Find where the given text appears and provide that cell's center as (X, Y) coordinate. 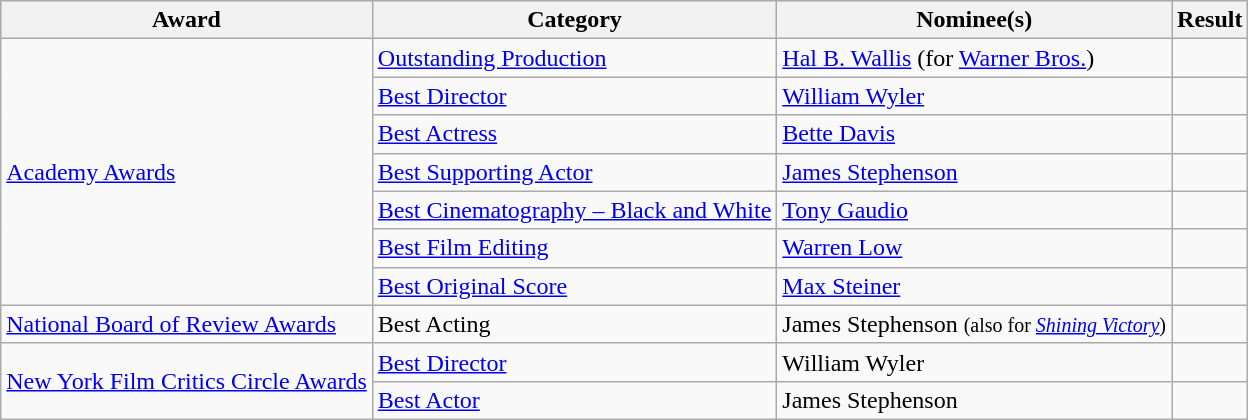
Bette Davis (974, 134)
New York Film Critics Circle Awards (187, 381)
Result (1210, 20)
Award (187, 20)
Best Acting (574, 324)
Nominee(s) (974, 20)
Outstanding Production (574, 58)
Best Film Editing (574, 248)
Warren Low (974, 248)
Best Actress (574, 134)
National Board of Review Awards (187, 324)
Tony Gaudio (974, 210)
James Stephenson (also for Shining Victory) (974, 324)
Best Original Score (574, 286)
Category (574, 20)
Best Supporting Actor (574, 172)
Hal B. Wallis (for Warner Bros.) (974, 58)
Best Cinematography – Black and White (574, 210)
Best Actor (574, 400)
Academy Awards (187, 172)
Max Steiner (974, 286)
